Find where the given text appears and provide that cell's center as (x, y) coordinate. 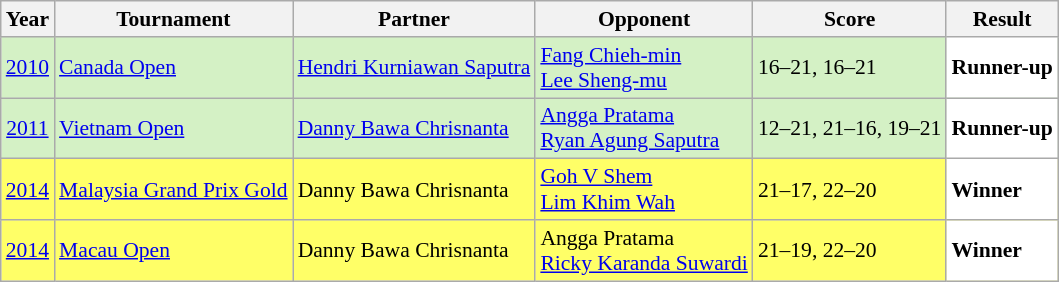
2011 (28, 128)
Goh V Shem Lim Khim Wah (644, 190)
Angga Pratama Ricky Karanda Suwardi (644, 250)
Macau Open (174, 250)
Vietnam Open (174, 128)
Hendri Kurniawan Saputra (414, 68)
12–21, 21–16, 19–21 (850, 128)
16–21, 16–21 (850, 68)
Tournament (174, 19)
Partner (414, 19)
Canada Open (174, 68)
Opponent (644, 19)
21–17, 22–20 (850, 190)
Score (850, 19)
Year (28, 19)
Result (1002, 19)
Fang Chieh-min Lee Sheng-mu (644, 68)
Angga Pratama Ryan Agung Saputra (644, 128)
Malaysia Grand Prix Gold (174, 190)
21–19, 22–20 (850, 250)
2010 (28, 68)
